Extract the [x, y] coordinate from the center of the cell holding the provided text.  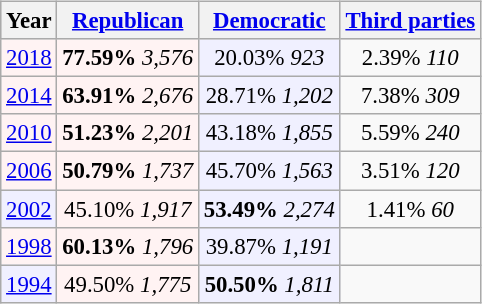
43.18% 1,855 [269, 133]
20.03% 923 [269, 58]
7.38% 309 [410, 96]
Year [29, 21]
2.39% 110 [410, 58]
2002 [29, 209]
3.51% 120 [410, 171]
2014 [29, 96]
5.59% 240 [410, 133]
Democratic [269, 21]
1998 [29, 246]
49.50% 1,775 [128, 284]
50.79% 1,737 [128, 171]
45.10% 1,917 [128, 209]
60.13% 1,796 [128, 246]
77.59% 3,576 [128, 58]
45.70% 1,563 [269, 171]
2018 [29, 58]
63.91% 2,676 [128, 96]
50.50% 1,811 [269, 284]
53.49% 2,274 [269, 209]
28.71% 1,202 [269, 96]
2006 [29, 171]
51.23% 2,201 [128, 133]
Republican [128, 21]
1.41% 60 [410, 209]
39.87% 1,191 [269, 246]
2010 [29, 133]
Third parties [410, 21]
1994 [29, 284]
